Identify which cell holds the provided text, then report its [x, y] central coordinate. 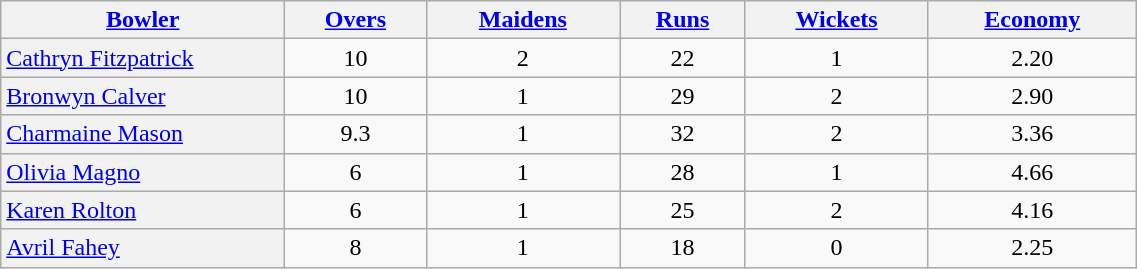
Avril Fahey [143, 248]
Olivia Magno [143, 172]
Karen Rolton [143, 210]
8 [356, 248]
2.20 [1032, 58]
Wickets [836, 20]
Bronwyn Calver [143, 96]
28 [683, 172]
22 [683, 58]
9.3 [356, 134]
4.16 [1032, 210]
32 [683, 134]
0 [836, 248]
Cathryn Fitzpatrick [143, 58]
18 [683, 248]
4.66 [1032, 172]
Runs [683, 20]
Overs [356, 20]
25 [683, 210]
2.90 [1032, 96]
2.25 [1032, 248]
Charmaine Mason [143, 134]
Bowler [143, 20]
Economy [1032, 20]
Maidens [523, 20]
3.36 [1032, 134]
29 [683, 96]
